Scan for the cell matching the given text and deliver its [X, Y] coordinate at center. 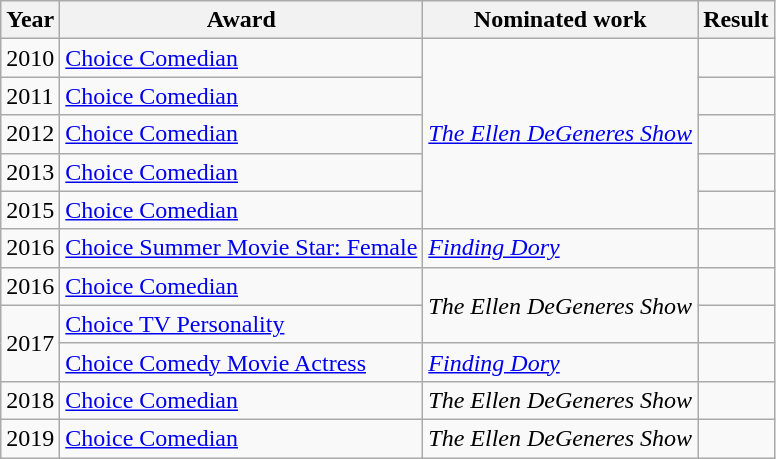
Result [736, 20]
Year [30, 20]
2013 [30, 172]
2019 [30, 438]
Nominated work [560, 20]
2017 [30, 343]
2011 [30, 96]
2015 [30, 210]
2018 [30, 400]
Choice Summer Movie Star: Female [242, 248]
2012 [30, 134]
Choice TV Personality [242, 324]
2010 [30, 58]
Choice Comedy Movie Actress [242, 362]
Award [242, 20]
